From the cell containing the given text, extract its center point as [X, Y] coordinate. 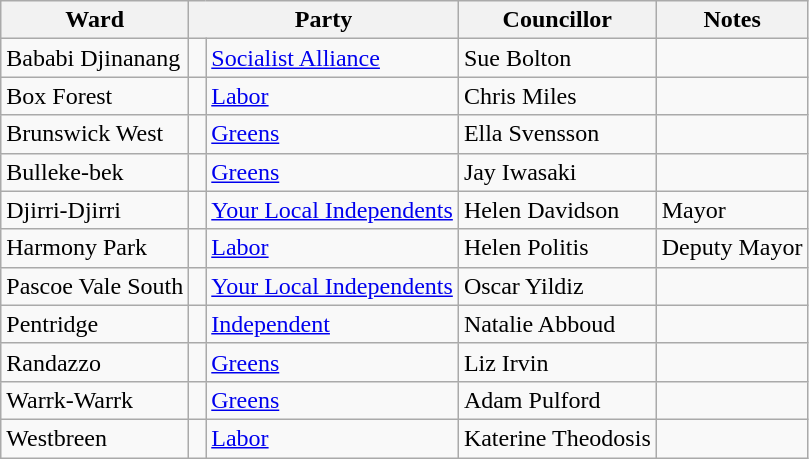
Oscar Yildiz [557, 286]
Independent [332, 324]
Pentridge [95, 324]
Pascoe Vale South [95, 286]
Katerine Theodosis [557, 438]
Councillor [557, 20]
Adam Pulford [557, 400]
Westbreen [95, 438]
Socialist Alliance [332, 58]
Notes [732, 20]
Djirri-Djirri [95, 210]
Jay Iwasaki [557, 172]
Harmony Park [95, 248]
Sue Bolton [557, 58]
Bababi Djinanang [95, 58]
Ella Svensson [557, 134]
Helen Politis [557, 248]
Liz Irvin [557, 362]
Brunswick West [95, 134]
Box Forest [95, 96]
Bulleke-bek [95, 172]
Natalie Abboud [557, 324]
Deputy Mayor [732, 248]
Warrk-Warrk [95, 400]
Mayor [732, 210]
Helen Davidson [557, 210]
Chris Miles [557, 96]
Ward [95, 20]
Party [324, 20]
Randazzo [95, 362]
